Scan for the cell matching the given text and deliver its (X, Y) coordinate at center. 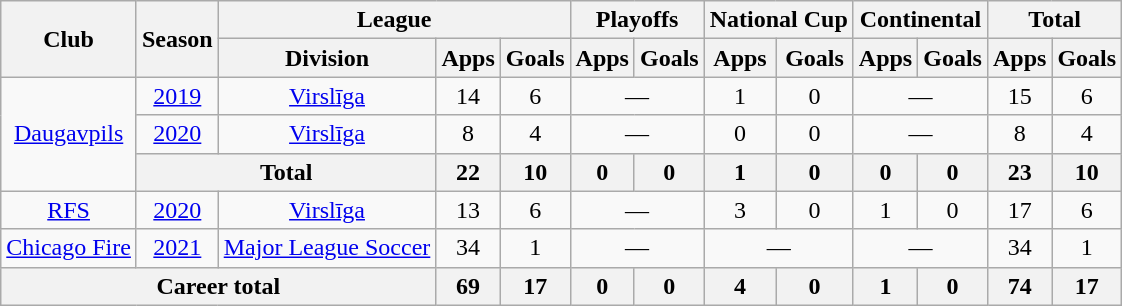
74 (1019, 286)
Continental (920, 20)
Division (327, 58)
13 (468, 210)
2019 (177, 96)
Chicago Fire (69, 248)
23 (1019, 172)
RFS (69, 210)
Season (177, 39)
Club (69, 39)
Major League Soccer (327, 248)
National Cup (778, 20)
22 (468, 172)
3 (740, 210)
14 (468, 96)
Playoffs (637, 20)
Career total (218, 286)
69 (468, 286)
League (394, 20)
2021 (177, 248)
15 (1019, 96)
Daugavpils (69, 134)
